Identify which cell holds the provided text, then report its (x, y) central coordinate. 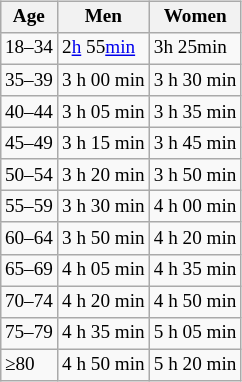
Women (195, 17)
45–49 (28, 144)
60–64 (28, 238)
Men (103, 17)
65–69 (28, 270)
3 h 20 min (103, 175)
3 h 45 min (195, 144)
3h 25min (195, 49)
≥80 (28, 365)
3 h 15 min (103, 144)
75–79 (28, 333)
3 h 35 min (195, 112)
18–34 (28, 49)
3 h 00 min (103, 80)
35–39 (28, 80)
3 h 05 min (103, 112)
55–59 (28, 207)
4 h 05 min (103, 270)
50–54 (28, 175)
40–44 (28, 112)
Age (28, 17)
2h 55min (103, 49)
4 h 00 min (195, 207)
70–74 (28, 302)
5 h 05 min (195, 333)
5 h 20 min (195, 365)
